Output the [X, Y] coordinate of the center of the cell containing the given text.  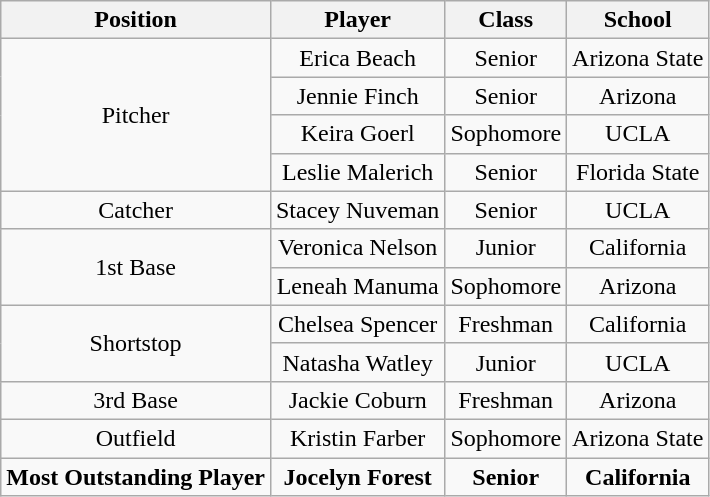
Class [506, 20]
3rd Base [136, 400]
Kristin Farber [357, 438]
Player [357, 20]
Erica Beach [357, 58]
Position [136, 20]
Leneah Manuma [357, 286]
Shortstop [136, 343]
Veronica Nelson [357, 248]
Stacey Nuveman [357, 210]
Florida State [638, 172]
School [638, 20]
Most Outstanding Player [136, 477]
Jocelyn Forest [357, 477]
Keira Goerl [357, 134]
Natasha Watley [357, 362]
Outfield [136, 438]
1st Base [136, 267]
Jackie Coburn [357, 400]
Jennie Finch [357, 96]
Pitcher [136, 115]
Chelsea Spencer [357, 324]
Leslie Malerich [357, 172]
Catcher [136, 210]
